Find where the given text appears and provide that cell's center as (X, Y) coordinate. 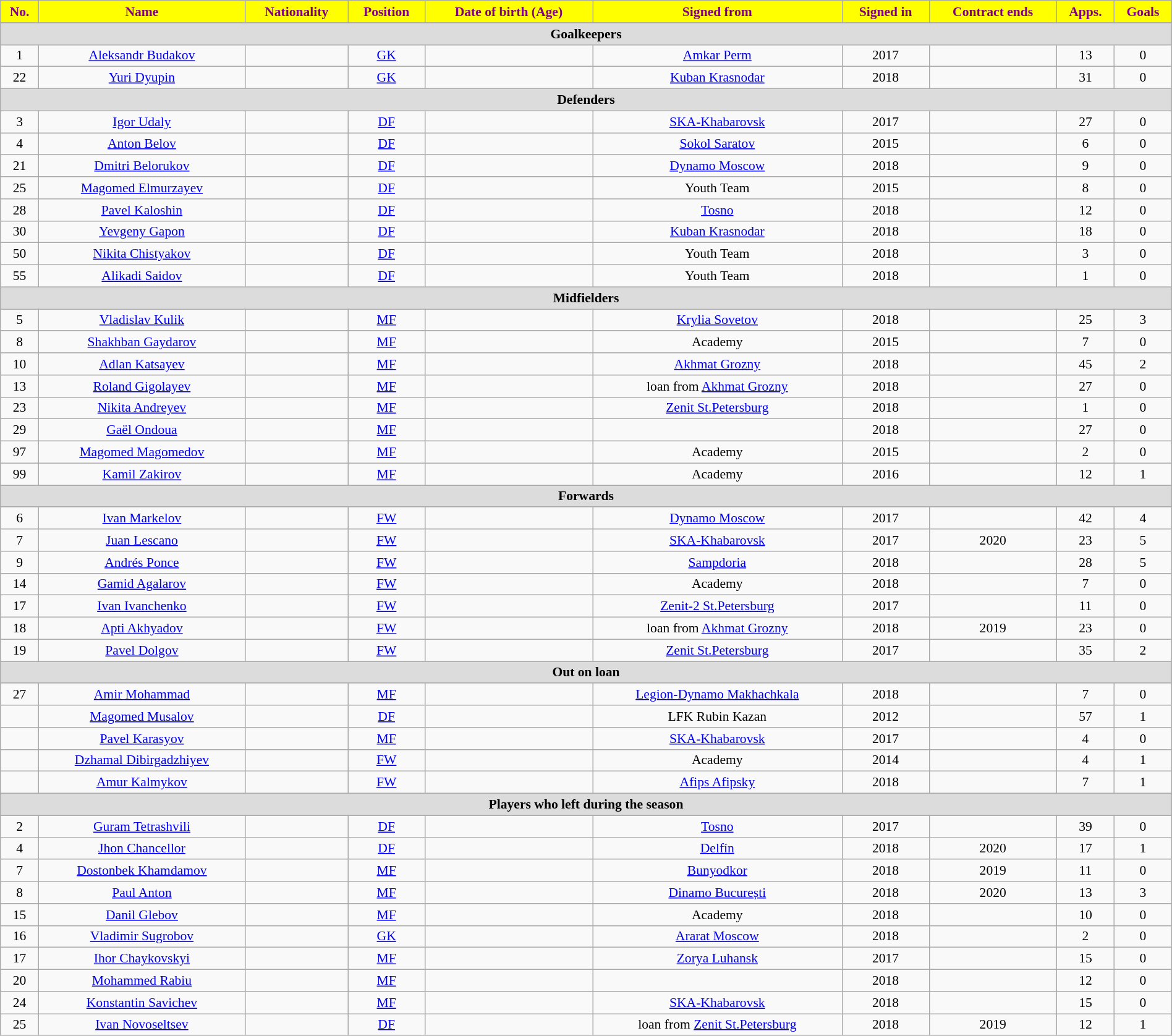
Aleksandr Budakov (142, 56)
Nationality (297, 12)
Gamid Agalarov (142, 584)
39 (1085, 826)
Vladimir Sugrobov (142, 936)
2012 (885, 716)
Vladislav Kulik (142, 320)
Gaël Ondoua (142, 430)
Paul Anton (142, 893)
Krylia Sovetov (718, 320)
Kamil Zakirov (142, 474)
Apps. (1085, 12)
Legion-Dynamo Makhachkala (718, 695)
Afips Afipsky (718, 783)
Pavel Dolgov (142, 650)
42 (1085, 519)
Signed in (885, 12)
Yevgeny Gapon (142, 232)
Jhon Chancellor (142, 849)
Anton Belov (142, 144)
Guram Tetrashvili (142, 826)
35 (1085, 650)
14 (20, 584)
Delfín (718, 849)
Ararat Moscow (718, 936)
LFK Rubin Kazan (718, 716)
Midfielders (586, 298)
Roland Gigolayev (142, 386)
19 (20, 650)
Danil Glebov (142, 915)
Mohammed Rabiu (142, 981)
Ivan Novoseltsev (142, 1025)
24 (20, 1003)
16 (20, 936)
2016 (885, 474)
Magomed Musalov (142, 716)
99 (20, 474)
Dzhamal Dibirgadzhiyev (142, 760)
Players who left during the season (586, 805)
Akhmat Grozny (718, 364)
2014 (885, 760)
Zorya Luhansk (718, 959)
Forwards (586, 496)
Shakhban Gaydarov (142, 342)
97 (20, 452)
Adlan Katsayev (142, 364)
Zenit-2 St.Petersburg (718, 606)
Dmitri Belorukov (142, 166)
50 (20, 254)
29 (20, 430)
Andrés Ponce (142, 563)
Yuri Dyupin (142, 78)
Date of birth (Age) (508, 12)
30 (20, 232)
Defenders (586, 100)
Out on loan (586, 673)
Nikita Andreyev (142, 408)
No. (20, 12)
31 (1085, 78)
Konstantin Savichev (142, 1003)
Sokol Saratov (718, 144)
Ihor Chaykovskyi (142, 959)
Bunyodkor (718, 871)
Dostonbek Khamdamov (142, 871)
Ivan Markelov (142, 519)
Position (386, 12)
Name (142, 12)
55 (20, 276)
Amkar Perm (718, 56)
21 (20, 166)
20 (20, 981)
Goalkeepers (586, 34)
Amir Mohammad (142, 695)
Amur Kalmykov (142, 783)
Sampdoria (718, 563)
loan from Zenit St.Petersburg (718, 1025)
Signed from (718, 12)
Pavel Kaloshin (142, 210)
Goals (1144, 12)
Contract ends (993, 12)
Magomed Magomedov (142, 452)
Alikadi Saidov (142, 276)
Ivan Ivanchenko (142, 606)
Pavel Karasyov (142, 739)
45 (1085, 364)
Magomed Elmurzayev (142, 188)
Dinamo București (718, 893)
22 (20, 78)
Igor Udaly (142, 122)
Apti Akhyadov (142, 629)
Juan Lescano (142, 540)
Nikita Chistyakov (142, 254)
57 (1085, 716)
